Locate the cell with the specified text and output its (x, y) center coordinate. 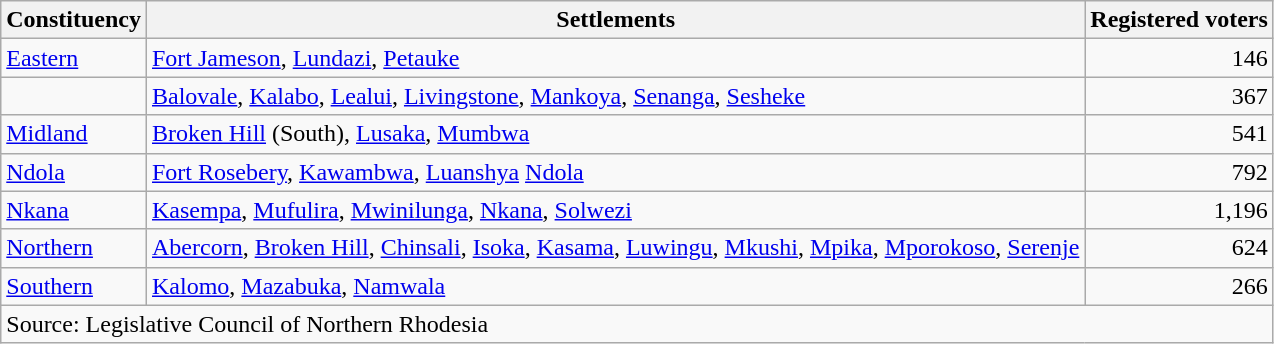
Midland (74, 134)
Fort Rosebery, Kawambwa, Luanshya Ndola (615, 172)
792 (1180, 172)
266 (1180, 286)
Kalomo, Mazabuka, Namwala (615, 286)
Abercorn, Broken Hill, Chinsali, Isoka, Kasama, Luwingu, Mkushi, Mpika, Mporokoso, Serenje (615, 248)
Fort Jameson, Lundazi, Petauke (615, 58)
624 (1180, 248)
Constituency (74, 20)
Source: Legislative Council of Northern Rhodesia (638, 324)
Balovale, Kalabo, Lealui, Livingstone, Mankoya, Senanga, Sesheke (615, 96)
Southern (74, 286)
146 (1180, 58)
Kasempa, Mufulira, Mwinilunga, Nkana, Solwezi (615, 210)
Northern (74, 248)
541 (1180, 134)
Registered voters (1180, 20)
Nkana (74, 210)
Ndola (74, 172)
Settlements (615, 20)
1,196 (1180, 210)
Broken Hill (South), Lusaka, Mumbwa (615, 134)
Eastern (74, 58)
367 (1180, 96)
